Provide the [x, y] coordinate of the cell's center where the given text is located.  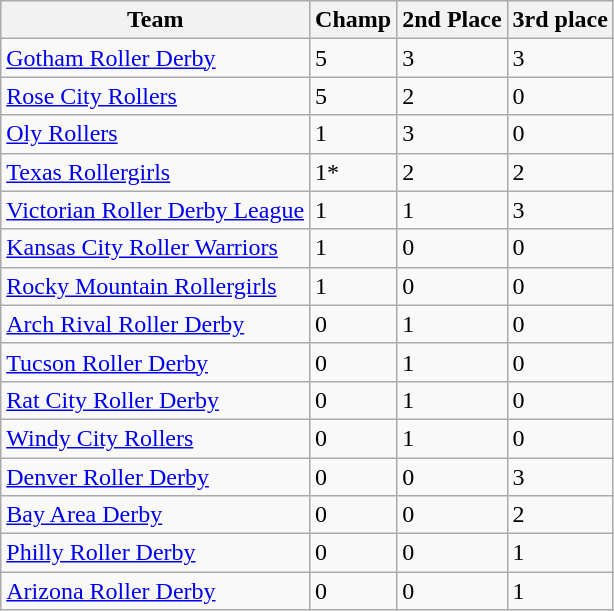
Bay Area Derby [156, 515]
Texas Rollergirls [156, 172]
2nd Place [452, 20]
Rat City Roller Derby [156, 400]
Arizona Roller Derby [156, 591]
Oly Rollers [156, 134]
Tucson Roller Derby [156, 362]
3rd place [560, 20]
Team [156, 20]
Rose City Rollers [156, 96]
Windy City Rollers [156, 438]
Champ [354, 20]
Victorian Roller Derby League [156, 210]
Rocky Mountain Rollergirls [156, 286]
Kansas City Roller Warriors [156, 248]
1* [354, 172]
Philly Roller Derby [156, 553]
Denver Roller Derby [156, 477]
Arch Rival Roller Derby [156, 324]
Gotham Roller Derby [156, 58]
